Detect which cell encompasses the target text, then output its (x, y) center coordinate. 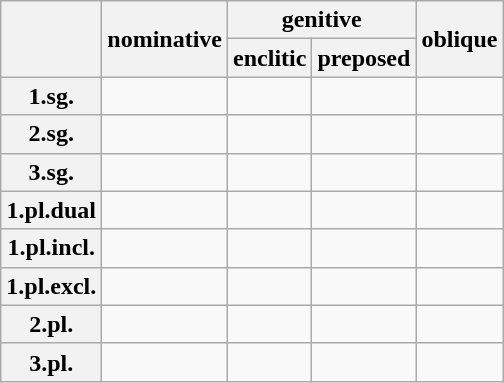
2.sg. (52, 134)
1.pl.incl. (52, 248)
preposed (364, 58)
2.pl. (52, 324)
genitive (322, 20)
nominative (165, 39)
3.sg. (52, 172)
oblique (460, 39)
1.pl.excl. (52, 286)
1.sg. (52, 96)
3.pl. (52, 362)
1.pl.dual (52, 210)
enclitic (270, 58)
